From the cell containing the given text, extract its center point as [x, y] coordinate. 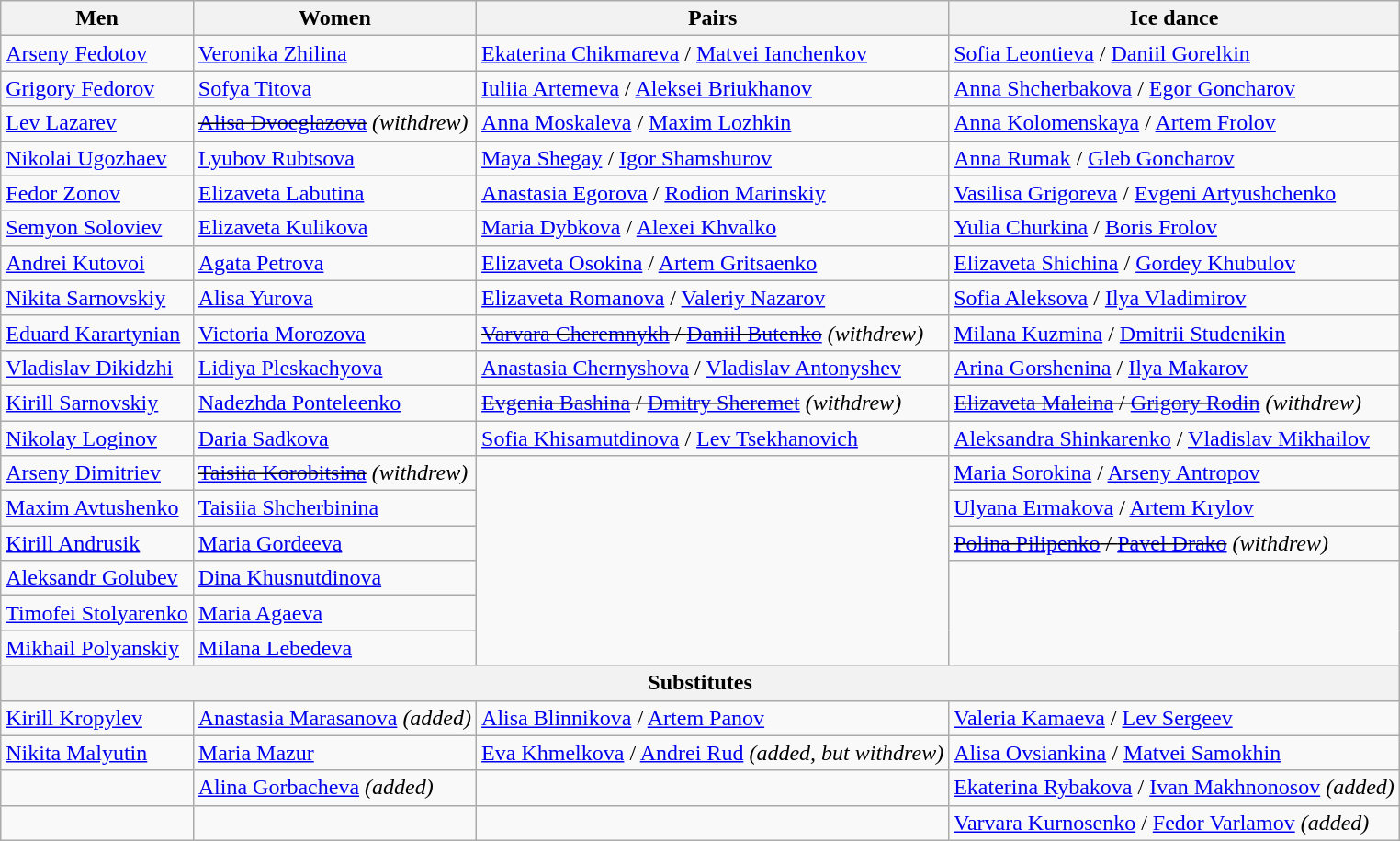
Kirill Sarnovskiy [97, 403]
Ice dance [1174, 18]
Kirill Kropylev [97, 718]
Nikita Malyutin [97, 753]
Sofia Leontieva / Daniil Gorelkin [1174, 53]
Pairs [713, 18]
Elizaveta Kulikova [334, 228]
Kirill Andrusik [97, 543]
Lyubov Rubtsova [334, 158]
Anastasia Marasanova (added) [334, 718]
Lev Lazarev [97, 123]
Veronika Zhilina [334, 53]
Anastasia Egorova / Rodion Marinskiy [713, 193]
Alisa Blinnikova / Artem Panov [713, 718]
Valeria Kamaeva / Lev Sergeev [1174, 718]
Elizaveta Labutina [334, 193]
Taisiia Shcherbinina [334, 508]
Varvara Cheremnykh / Daniil Butenko (withdrew) [713, 333]
Eduard Karartynian [97, 333]
Maria Dybkova / Alexei Khvalko [713, 228]
Grigory Fedorov [97, 88]
Dina Khusnutdinova [334, 578]
Ekaterina Rybakova / Ivan Makhnonosov (added) [1174, 788]
Fedor Zonov [97, 193]
Anna Rumak / Gleb Goncharov [1174, 158]
Mikhail Polyanskiy [97, 648]
Elizaveta Shichina / Gordey Khubulov [1174, 263]
Maya Shegay / Igor Shamshurov [713, 158]
Timofei Stolyarenko [97, 613]
Anastasia Chernyshova / Vladislav Antonyshev [713, 368]
Varvara Kurnosenko / Fedor Varlamov (added) [1174, 823]
Daria Sadkova [334, 438]
Anna Kolomenskaya / Artem Frolov [1174, 123]
Men [97, 18]
Elizaveta Osokina / Artem Gritsaenko [713, 263]
Arseny Dimitriev [97, 473]
Milana Kuzmina / Dmitrii Studenikin [1174, 333]
Elizaveta Romanova / Valeriy Nazarov [713, 298]
Nikolay Loginov [97, 438]
Alisa Ovsiankina / Matvei Samokhin [1174, 753]
Polina Pilipenko / Pavel Drako (withdrew) [1174, 543]
Elizaveta Maleina / Grigory Rodin (withdrew) [1174, 403]
Vasilisa Grigoreva / Evgeni Artyushchenko [1174, 193]
Substitutes [700, 683]
Maria Sorokina / Arseny Antropov [1174, 473]
Women [334, 18]
Arina Gorshenina / Ilya Makarov [1174, 368]
Sofia Aleksova / Ilya Vladimirov [1174, 298]
Ulyana Ermakova / Artem Krylov [1174, 508]
Evgenia Bashina / Dmitry Sheremet (withdrew) [713, 403]
Sofia Khisamutdinova / Lev Tsekhanovich [713, 438]
Semyon Soloviev [97, 228]
Lidiya Pleskachyova [334, 368]
Nikita Sarnovskiy [97, 298]
Aleksandr Golubev [97, 578]
Andrei Kutovoi [97, 263]
Ekaterina Chikmareva / Matvei Ianchenkov [713, 53]
Iuliia Artemeva / Aleksei Briukhanov [713, 88]
Taisiia Korobitsina (withdrew) [334, 473]
Nikolai Ugozhaev [97, 158]
Alisa Dvoeglazova (withdrew) [334, 123]
Sofya Titova [334, 88]
Maria Gordeeva [334, 543]
Maria Mazur [334, 753]
Maxim Avtushenko [97, 508]
Victoria Morozova [334, 333]
Agata Petrova [334, 263]
Milana Lebedeva [334, 648]
Arseny Fedotov [97, 53]
Anna Shcherbakova / Egor Goncharov [1174, 88]
Eva Khmelkova / Andrei Rud (added, but withdrew) [713, 753]
Aleksandra Shinkarenko / Vladislav Mikhailov [1174, 438]
Alisa Yurova [334, 298]
Nadezhda Ponteleenko [334, 403]
Alina Gorbacheva (added) [334, 788]
Vladislav Dikidzhi [97, 368]
Yulia Churkina / Boris Frolov [1174, 228]
Anna Moskaleva / Maxim Lozhkin [713, 123]
Maria Agaeva [334, 613]
